Find where the given text appears and provide that cell's center as (x, y) coordinate. 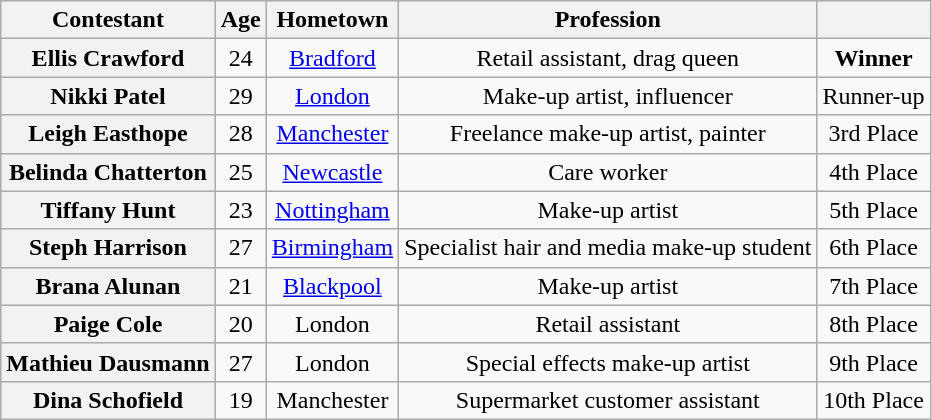
Winner (874, 58)
Tiffany Hunt (108, 210)
7th Place (874, 286)
Supermarket customer assistant (608, 400)
Specialist hair and media make-up student (608, 248)
5th Place (874, 210)
4th Place (874, 172)
21 (240, 286)
Freelance make-up artist, painter (608, 134)
Runner-up (874, 96)
Care worker (608, 172)
Age (240, 20)
Steph Harrison (108, 248)
Birmingham (332, 248)
Brana Alunan (108, 286)
Leigh Easthope (108, 134)
Blackpool (332, 286)
Belinda Chatterton (108, 172)
Retail assistant (608, 324)
Ellis Crawford (108, 58)
10th Place (874, 400)
Paige Cole (108, 324)
28 (240, 134)
Hometown (332, 20)
3rd Place (874, 134)
29 (240, 96)
6th Place (874, 248)
23 (240, 210)
Retail assistant, drag queen (608, 58)
19 (240, 400)
25 (240, 172)
Nottingham (332, 210)
Bradford (332, 58)
8th Place (874, 324)
Contestant (108, 20)
Special effects make-up artist (608, 362)
20 (240, 324)
Profession (608, 20)
Mathieu Dausmann (108, 362)
Make-up artist, influencer (608, 96)
9th Place (874, 362)
Nikki Patel (108, 96)
Newcastle (332, 172)
Dina Schofield (108, 400)
24 (240, 58)
